Output the (x, y) coordinate of the center of the cell containing the given text.  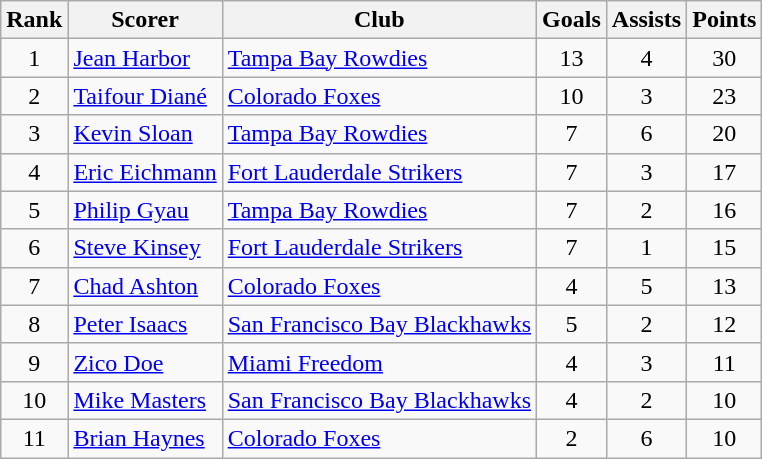
Kevin Sloan (145, 134)
Rank (34, 20)
20 (724, 134)
23 (724, 96)
16 (724, 210)
Peter Isaacs (145, 324)
8 (34, 324)
Philip Gyau (145, 210)
9 (34, 362)
Points (724, 20)
15 (724, 248)
30 (724, 58)
12 (724, 324)
Mike Masters (145, 400)
Miami Freedom (379, 362)
Scorer (145, 20)
Taifour Diané (145, 96)
Jean Harbor (145, 58)
Eric Eichmann (145, 172)
17 (724, 172)
Club (379, 20)
Steve Kinsey (145, 248)
Assists (646, 20)
Goals (572, 20)
Zico Doe (145, 362)
Chad Ashton (145, 286)
Brian Haynes (145, 438)
